Capture the cell that displays the provided text and extract its [X, Y] central coordinate. 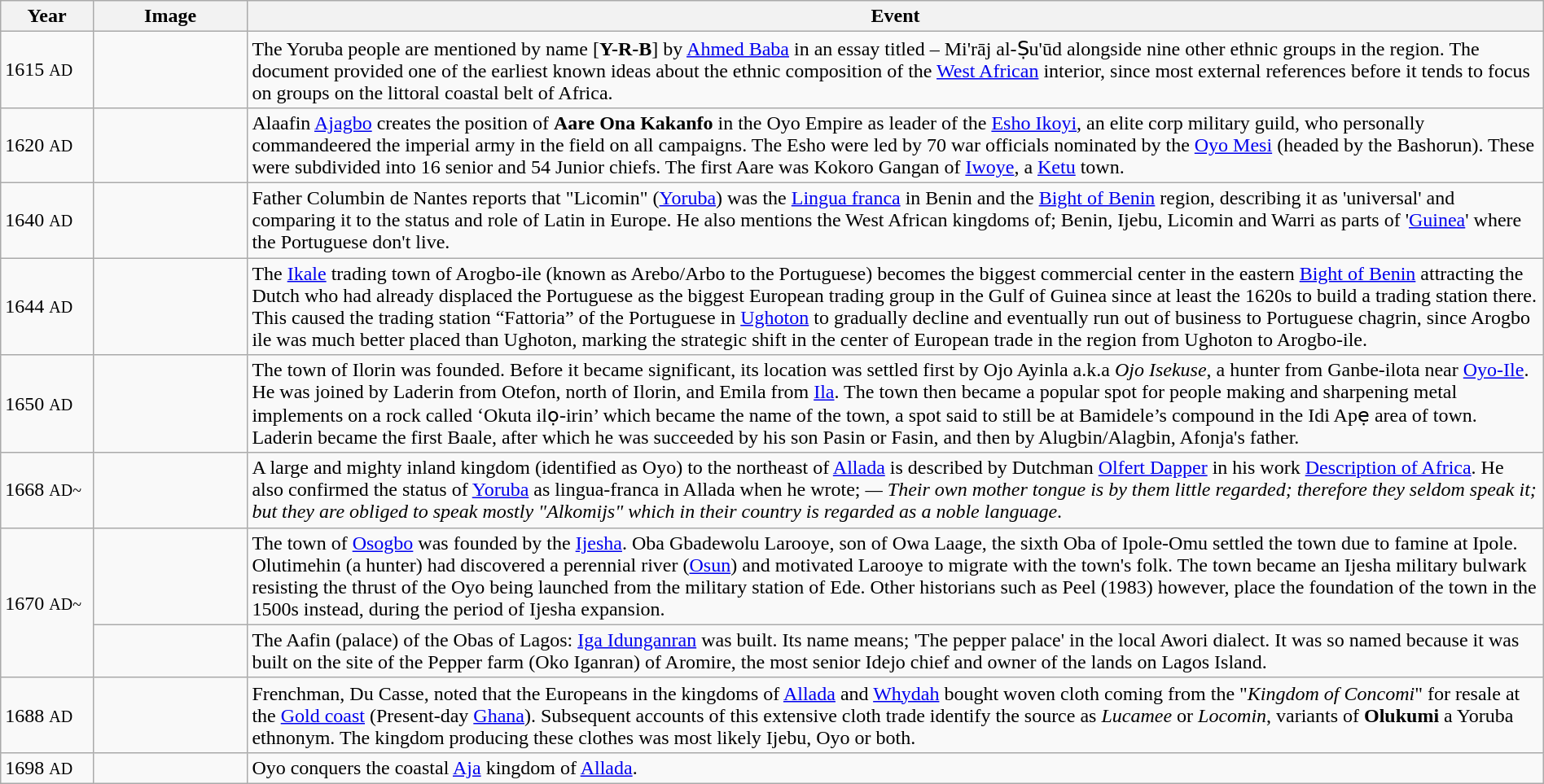
1688 AD [47, 715]
1668 AD~ [47, 490]
1650 AD [47, 404]
Oyo conquers the coastal Aja kingdom of Allada. [896, 768]
1620 AD [47, 145]
1698 AD [47, 768]
Year [47, 16]
Image [169, 16]
1644 AD [47, 306]
1640 AD [47, 220]
1615 AD [47, 70]
1670 AD~ [47, 602]
Event [896, 16]
